Provide the (X, Y) coordinate of the cell's center where the given text is located.  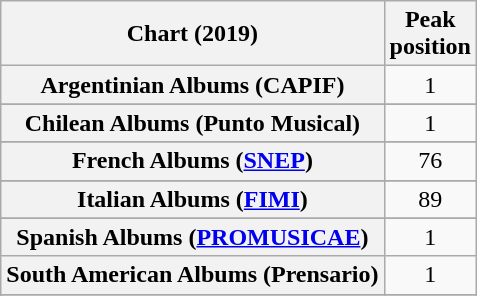
French Albums (SNEP) (192, 161)
Chart (2019) (192, 34)
89 (430, 199)
Italian Albums (FIMI) (192, 199)
76 (430, 161)
Chilean Albums (Punto Musical) (192, 123)
Peakposition (430, 34)
Argentinian Albums (CAPIF) (192, 85)
South American Albums (Prensario) (192, 275)
Spanish Albums (PROMUSICAE) (192, 237)
